Pinpoint the cell where the given text exists, returning its [x, y] midpoint coordinate. 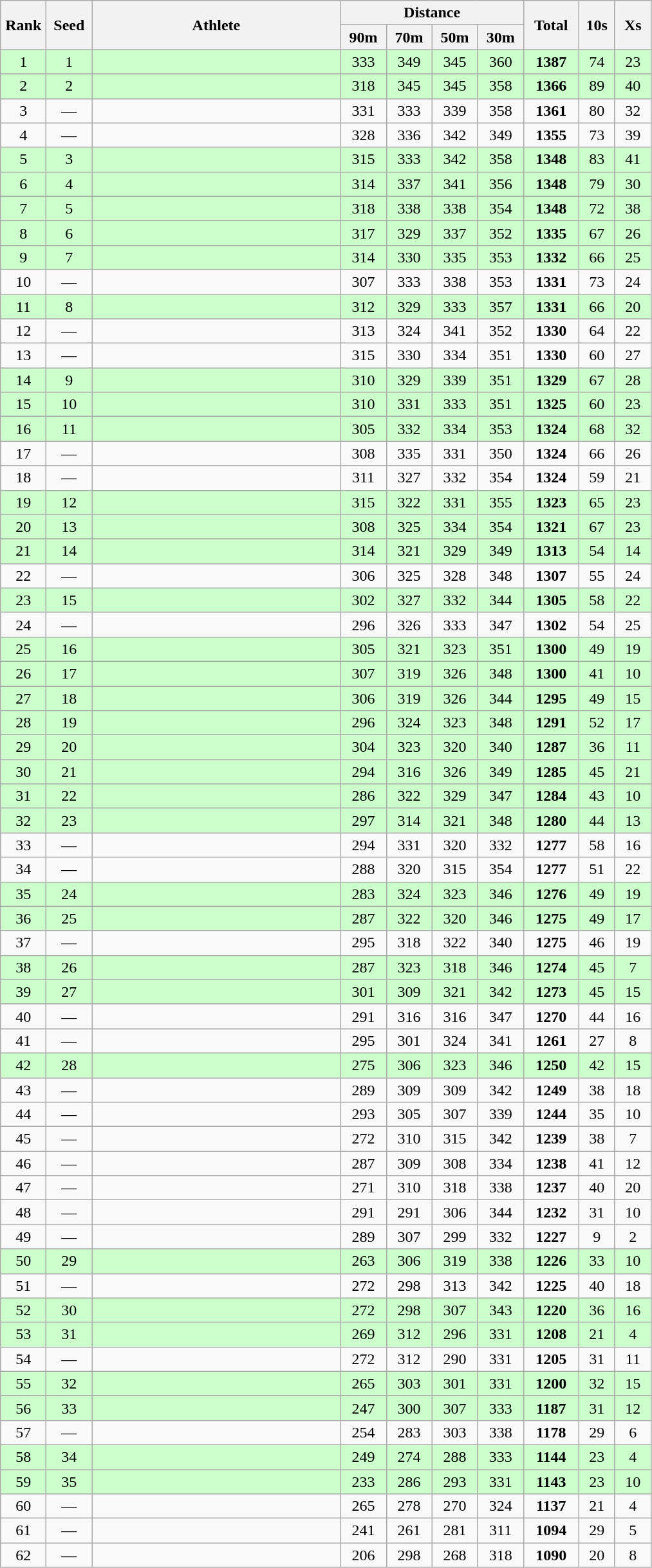
1239 [551, 1139]
1276 [551, 894]
355 [501, 502]
356 [501, 184]
254 [363, 1432]
1094 [551, 1531]
56 [23, 1408]
57 [23, 1432]
Distance [432, 13]
10s [597, 25]
1244 [551, 1115]
1090 [551, 1555]
300 [409, 1408]
1313 [551, 551]
1321 [551, 527]
1249 [551, 1090]
1227 [551, 1237]
1273 [551, 992]
37 [23, 943]
62 [23, 1555]
50m [454, 37]
233 [363, 1481]
1387 [551, 62]
1237 [551, 1188]
1366 [551, 86]
65 [597, 502]
1137 [551, 1506]
270 [454, 1506]
1226 [551, 1261]
290 [454, 1359]
1361 [551, 111]
1302 [551, 624]
1291 [551, 723]
261 [409, 1531]
Total [551, 25]
Seed [70, 25]
79 [597, 184]
53 [23, 1335]
275 [363, 1065]
1285 [551, 772]
1325 [551, 405]
47 [23, 1188]
1305 [551, 600]
241 [363, 1531]
61 [23, 1531]
274 [409, 1457]
48 [23, 1212]
30m [501, 37]
206 [363, 1555]
269 [363, 1335]
1200 [551, 1383]
268 [454, 1555]
1208 [551, 1335]
50 [23, 1261]
1144 [551, 1457]
83 [597, 160]
1232 [551, 1212]
304 [363, 747]
1220 [551, 1310]
70m [409, 37]
1307 [551, 576]
278 [409, 1506]
89 [597, 86]
Rank [23, 25]
1205 [551, 1359]
68 [597, 429]
297 [363, 821]
74 [597, 62]
302 [363, 600]
1274 [551, 967]
1187 [551, 1408]
1143 [551, 1481]
247 [363, 1408]
1270 [551, 1016]
281 [454, 1531]
72 [597, 208]
1355 [551, 135]
64 [597, 331]
271 [363, 1188]
350 [501, 453]
1284 [551, 796]
1261 [551, 1041]
1287 [551, 747]
90m [363, 37]
1329 [551, 380]
299 [454, 1237]
336 [409, 135]
249 [363, 1457]
Xs [633, 25]
1332 [551, 257]
1238 [551, 1163]
360 [501, 62]
263 [363, 1261]
1178 [551, 1432]
1335 [551, 233]
1225 [551, 1286]
1250 [551, 1065]
80 [597, 111]
1323 [551, 502]
317 [363, 233]
343 [501, 1310]
1295 [551, 698]
357 [501, 307]
Athlete [216, 25]
1280 [551, 821]
